Determine the [x, y] coordinate at the center of the cell enclosing the given text.  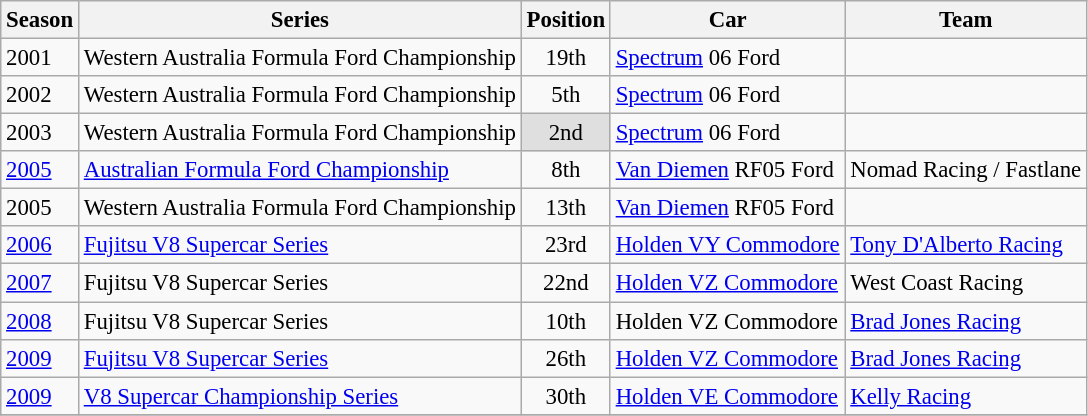
30th [566, 396]
Nomad Racing / Fastlane [966, 170]
8th [566, 170]
Tony D'Alberto Racing [966, 245]
2002 [40, 95]
2006 [40, 245]
Holden VY Commodore [728, 245]
Position [566, 20]
10th [566, 321]
2007 [40, 283]
West Coast Racing [966, 283]
26th [566, 358]
2001 [40, 58]
Car [728, 20]
Australian Formula Ford Championship [300, 170]
19th [566, 58]
22nd [566, 283]
5th [566, 95]
23rd [566, 245]
Kelly Racing [966, 396]
Season [40, 20]
2003 [40, 133]
Series [300, 20]
V8 Supercar Championship Series [300, 396]
13th [566, 208]
2008 [40, 321]
Team [966, 20]
Holden VE Commodore [728, 396]
2nd [566, 133]
